Capture the cell that displays the provided text and extract its [x, y] central coordinate. 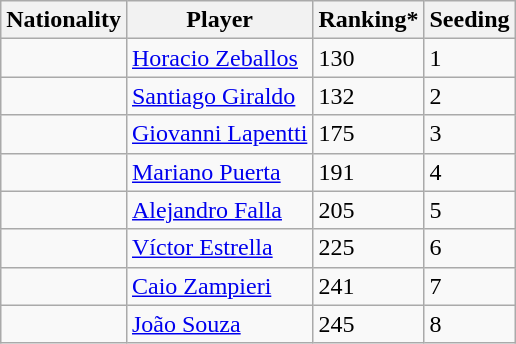
175 [368, 134]
Nationality [64, 20]
241 [368, 286]
3 [470, 134]
Víctor Estrella [219, 248]
191 [368, 172]
Ranking* [368, 20]
Horacio Zeballos [219, 58]
2 [470, 96]
Giovanni Lapentti [219, 134]
Mariano Puerta [219, 172]
225 [368, 248]
Seeding [470, 20]
205 [368, 210]
4 [470, 172]
Caio Zampieri [219, 286]
Alejandro Falla [219, 210]
130 [368, 58]
8 [470, 324]
7 [470, 286]
Santiago Giraldo [219, 96]
245 [368, 324]
5 [470, 210]
João Souza [219, 324]
132 [368, 96]
6 [470, 248]
1 [470, 58]
Player [219, 20]
